Capture the cell that displays the provided text and extract its [x, y] central coordinate. 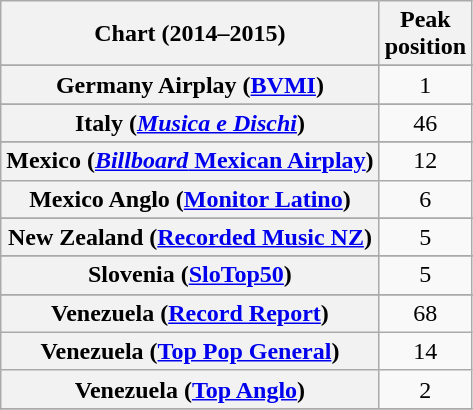
Slovenia (SloTop50) [190, 275]
New Zealand (Recorded Music NZ) [190, 237]
Peakposition [425, 34]
Venezuela (Top Anglo) [190, 389]
46 [425, 123]
2 [425, 389]
1 [425, 85]
68 [425, 313]
Chart (2014–2015) [190, 34]
Italy (Musica e Dischi) [190, 123]
12 [425, 161]
Venezuela (Record Report) [190, 313]
Mexico (Billboard Mexican Airplay) [190, 161]
Germany Airplay (BVMI) [190, 85]
Venezuela (Top Pop General) [190, 351]
14 [425, 351]
6 [425, 199]
Mexico Anglo (Monitor Latino) [190, 199]
